Extract the [x, y] coordinate from the center of the cell holding the provided text.  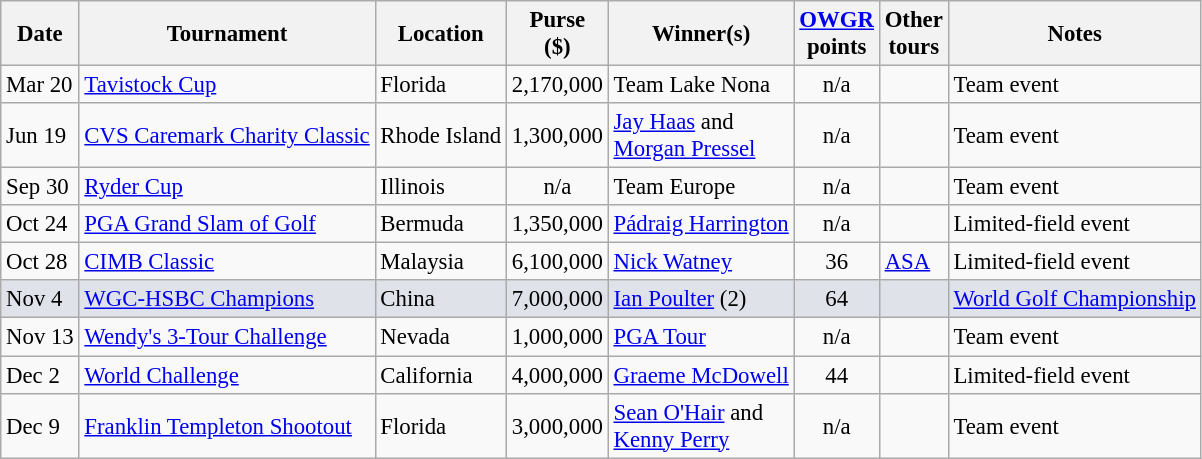
Graeme McDowell [701, 375]
2,170,000 [557, 85]
Oct 24 [40, 224]
Nick Watney [701, 262]
Winner(s) [701, 34]
Sean O'Hair and Kenny Perry [701, 426]
Illinois [440, 187]
Wendy's 3-Tour Challenge [227, 337]
Dec 2 [40, 375]
Team Lake Nona [701, 85]
Othertours [914, 34]
World Golf Championship [1074, 299]
Oct 28 [40, 262]
Jay Haas and Morgan Pressel [701, 136]
California [440, 375]
Tavistock Cup [227, 85]
CIMB Classic [227, 262]
36 [836, 262]
OWGRpoints [836, 34]
Team Europe [701, 187]
Jun 19 [40, 136]
Nov 13 [40, 337]
ASA [914, 262]
Tournament [227, 34]
3,000,000 [557, 426]
PGA Grand Slam of Golf [227, 224]
Ryder Cup [227, 187]
WGC-HSBC Champions [227, 299]
44 [836, 375]
Location [440, 34]
Nov 4 [40, 299]
64 [836, 299]
PGA Tour [701, 337]
Pádraig Harrington [701, 224]
CVS Caremark Charity Classic [227, 136]
6,100,000 [557, 262]
Franklin Templeton Shootout [227, 426]
Rhode Island [440, 136]
1,350,000 [557, 224]
Purse($) [557, 34]
Mar 20 [40, 85]
Ian Poulter (2) [701, 299]
Date [40, 34]
7,000,000 [557, 299]
1,000,000 [557, 337]
China [440, 299]
Malaysia [440, 262]
Notes [1074, 34]
Sep 30 [40, 187]
World Challenge [227, 375]
Bermuda [440, 224]
4,000,000 [557, 375]
Nevada [440, 337]
Dec 9 [40, 426]
1,300,000 [557, 136]
